Capture the cell that displays the provided text and extract its (x, y) central coordinate. 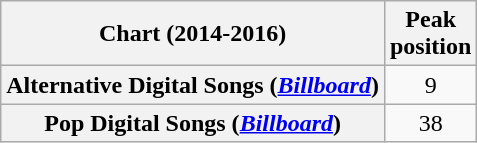
9 (430, 85)
Pop Digital Songs (Billboard) (193, 123)
Alternative Digital Songs (Billboard) (193, 85)
Peakposition (430, 34)
38 (430, 123)
Chart (2014-2016) (193, 34)
